Pinpoint the cell where the given text exists, returning its [X, Y] midpoint coordinate. 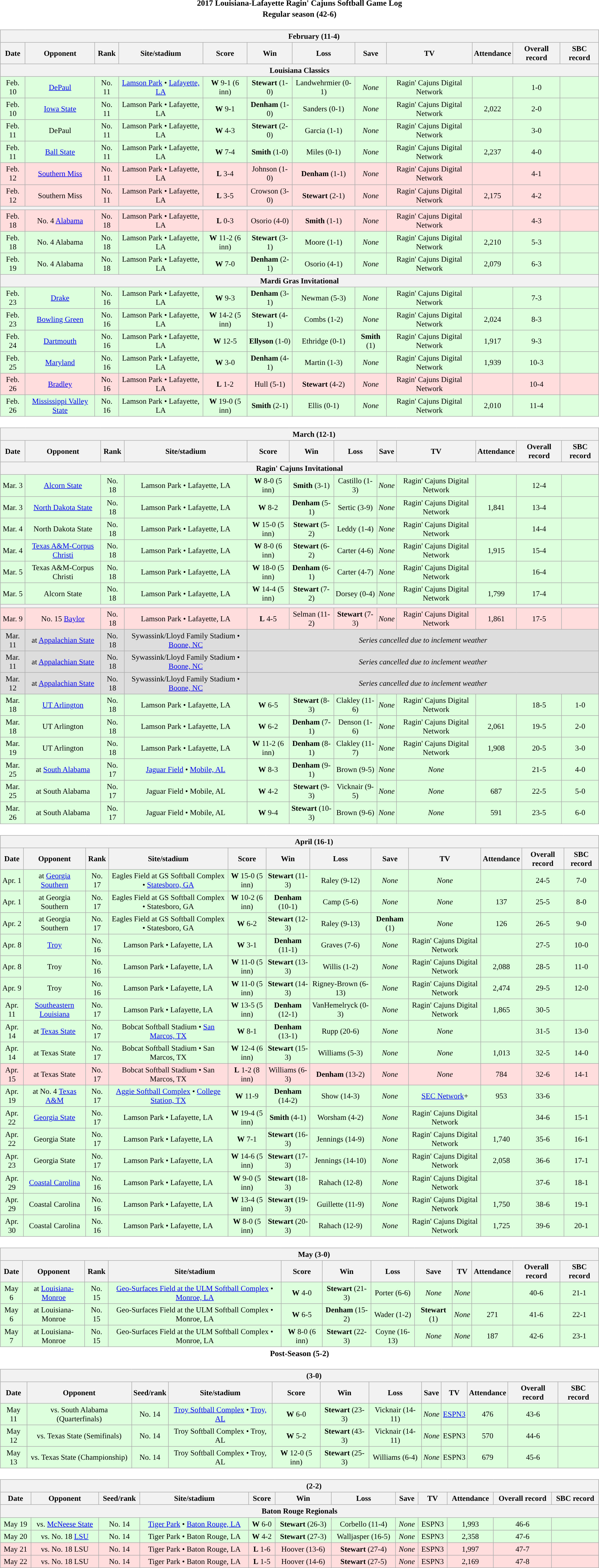
Stewart (7-3) [355, 619]
1,841 [496, 507]
Hull (5-1) [270, 384]
Denham (2-1) [270, 263]
14-4 [539, 529]
34-6 [543, 1118]
4-2 [536, 195]
Denham (11-1) [288, 945]
Iowa State [60, 109]
W 9-3 [225, 298]
Stewart (21-3) [347, 1293]
No. 15 Baylor [63, 619]
March (12-1) [299, 434]
22-1 [579, 1315]
Stewart (19-3) [288, 1204]
W 12-5 [225, 341]
Denham (13-2) [340, 1075]
Stewart (17-3) [288, 1161]
15-4 [539, 550]
12-4 [539, 485]
Hoover (13-6) [304, 1549]
Stewart (20-3) [288, 1226]
Smith (1-1) [324, 221]
W 14-6 (5 inn) [247, 1161]
Denham (15-2) [347, 1315]
L 0-3 [225, 221]
W 12-0 (5 inn) [296, 1458]
47-7 [522, 1549]
Mar. 19 [13, 748]
Denham (10-1) [288, 902]
23-5 [539, 813]
953 [501, 1096]
14-1 [582, 1075]
W 5-2 [296, 1436]
Stewart (26-3) [304, 1524]
687 [496, 791]
VanHemelryck (0-3) [340, 1010]
22-5 [539, 791]
Louisiana Classics [299, 70]
30-5 [543, 1010]
Guillette (11-9) [340, 1204]
Coyne (16-13) [392, 1336]
Crowson (3-0) [270, 195]
25-5 [543, 902]
38-6 [543, 1204]
1,915 [496, 550]
W 19-0 (5 inn) [225, 406]
Apr. 9 [12, 988]
Denham (1-1) [324, 174]
Selman (11-2) [312, 619]
137 [501, 902]
Willis (1-2) [340, 966]
5-0 [580, 791]
(3-0) [299, 1376]
18-5 [539, 705]
Ragin' Cajuns Invitational [299, 469]
2,474 [501, 988]
Maryland [60, 362]
1,865 [501, 1010]
Stewart (18-3) [288, 1182]
Carter (4-7) [355, 572]
45-6 [533, 1458]
May (3-0) [299, 1254]
35-6 [543, 1139]
Rahach (12-8) [340, 1182]
8-0 [582, 902]
SEC Network+ [445, 1096]
W 19-4 (5 inn) [247, 1118]
11-0 [582, 966]
May 21 [15, 1549]
43-6 [533, 1414]
vs. South Alabama (Quarterfinals) [79, 1414]
Smith (2-1) [270, 406]
W 8-1 [247, 1031]
1,861 [496, 619]
10-3 [536, 362]
W 14-4 (5 inn) [268, 594]
2,079 [492, 263]
vs. Texas State (Semifinals) [79, 1436]
W 13-5 (5 inn) [247, 1010]
7-3 [536, 298]
37-6 [543, 1182]
W 4-3 [225, 130]
Denham (3-1) [270, 298]
1,013 [501, 1053]
1,740 [501, 1139]
Stewart (9-3) [312, 791]
9-3 [536, 341]
Stewart (25-3) [345, 1458]
May 12 [13, 1436]
41-6 [536, 1315]
Rupp (20-6) [340, 1031]
13-4 [539, 507]
Denham (6-1) [312, 572]
Stewart (13-3) [288, 966]
W 13-4 (5 inn) [247, 1204]
Stewart (5-2) [312, 529]
Camp (5-6) [340, 902]
5-3 [536, 242]
L 1-6 [262, 1549]
Apr. 2 [12, 923]
Stewart (23-3) [345, 1414]
2,210 [492, 242]
W 4-0 [302, 1293]
17-4 [539, 594]
7-0 [582, 880]
at No. 4 Texas A&M [54, 1096]
4-1 [536, 174]
W 3-0 [225, 362]
Smith (3-1) [312, 485]
W 3-1 [247, 945]
Hoover (14-6) [304, 1561]
Bradley [60, 384]
2,088 [501, 966]
Stewart (2-1) [324, 195]
Stewart (43-3) [345, 1436]
Newman (5-3) [324, 298]
18-1 [582, 1182]
W 14-2 (5 inn) [225, 319]
Moore (1-1) [324, 242]
Apr. 15 [12, 1075]
Ethridge (0-1) [324, 341]
44-6 [533, 1436]
Smith (1) [370, 341]
476 [488, 1414]
Denham (1-0) [270, 109]
May 20 [15, 1536]
32-5 [543, 1053]
W 8-3 [268, 770]
W 9-1 [225, 109]
1,993 [470, 1524]
Stewart (27-3) [304, 1536]
12-0 [582, 988]
1,939 [492, 362]
2,169 [470, 1561]
Denham (14-2) [288, 1096]
16-4 [539, 572]
Stewart (27-5) [363, 1561]
679 [488, 1458]
126 [501, 923]
Ball State [60, 152]
Mardi Gras Invitational [299, 281]
L 1-2 [225, 384]
Smith (4-1) [288, 1118]
Williams (6-4) [395, 1458]
271 [492, 1315]
6-3 [536, 263]
Mar. 12 [13, 683]
Southeastern Louisiana [54, 1010]
Feb. 25 [13, 362]
W 18-0 (5 inn) [268, 572]
Stewart (10-3) [312, 813]
46-6 [522, 1524]
40-6 [536, 1293]
16-1 [582, 1139]
Worsham (4-2) [340, 1118]
2,010 [492, 406]
Stewart (11-3) [288, 880]
Denham (1) [390, 923]
Rahach (12-9) [340, 1226]
Apr. 30 [12, 1226]
14-0 [582, 1053]
Stewart (3-1) [270, 242]
Carter (4-6) [355, 550]
Stewart (16-3) [288, 1139]
2,058 [501, 1161]
L 1-2 (8 inn) [247, 1075]
Leddy (1-4) [355, 529]
May 19 [15, 1524]
Williams (6-3) [288, 1075]
W 10-2 (6 inn) [247, 902]
Denham (8-1) [312, 748]
33-6 [543, 1096]
Feb. 24 [13, 341]
2,358 [470, 1536]
Stewart (1-0) [270, 88]
Williams (5-3) [340, 1053]
Brown (9-6) [355, 813]
1,750 [501, 1204]
Graves (7-6) [340, 945]
11-4 [536, 406]
W 8-2 [268, 507]
(2-2) [299, 1486]
Osorio (4-0) [270, 221]
31-5 [543, 1031]
Stewart (27-4) [363, 1549]
Denson (1-6) [355, 727]
24-5 [543, 880]
Denham (5-1) [312, 507]
vs. McNeese State [65, 1524]
1,917 [492, 341]
Landwehrmier (0-1) [324, 88]
Clakley (11-6) [355, 705]
9-0 [582, 923]
W 9-1 (6 inn) [225, 88]
February (11-4) [299, 36]
10-0 [582, 945]
187 [492, 1336]
Stewart (4-2) [324, 384]
10-4 [536, 384]
Dorsey (0-4) [355, 594]
Walljasper (16-5) [363, 1536]
W 9-4 [268, 813]
39-6 [543, 1226]
Smith (1-0) [270, 152]
Miles (0-1) [324, 152]
Johnson (1-0) [270, 174]
Feb. 19 [13, 263]
Vicknair (9-5) [355, 791]
Denham (7-1) [312, 727]
36-6 [543, 1161]
2,237 [492, 152]
Mississippi Valley State [60, 406]
Raley (9-12) [340, 880]
19-1 [582, 1204]
Martin (1-3) [324, 362]
8-3 [536, 319]
Sertic (3-9) [355, 507]
April (16-1) [299, 841]
47-8 [522, 1561]
W 7-0 [225, 263]
Sanders (0-1) [324, 109]
W 11-9 [247, 1096]
May 11 [13, 1414]
47-6 [522, 1536]
28-5 [543, 966]
Baton Rouge Regionals [299, 1511]
Mar. 9 [13, 619]
20-5 [539, 748]
32-6 [543, 1075]
Apr. 23 [12, 1161]
Stewart (2-0) [270, 130]
13-0 [582, 1031]
2,175 [492, 195]
1,997 [470, 1549]
Aggie Softball Complex • College Station, TX [168, 1096]
Bowling Green [60, 319]
W 7-1 [247, 1139]
May 22 [15, 1561]
W 12-4 (6 inn) [247, 1053]
Osorio (4-1) [324, 263]
Dartmouth [60, 341]
784 [501, 1075]
2,024 [492, 319]
1,908 [496, 748]
Porter (6-6) [392, 1293]
23-1 [579, 1336]
Ellyson (1-0) [270, 341]
Garcia (1-1) [324, 130]
vs. Texas State (Championship) [79, 1458]
2,022 [492, 109]
42-6 [536, 1336]
21-1 [579, 1293]
Mar. 26 [13, 813]
Combs (1-2) [324, 319]
26-5 [543, 923]
Apr. 11 [12, 1010]
Stewart (7-2) [312, 594]
570 [488, 1436]
Denham (13-1) [288, 1031]
L 3-4 [225, 174]
4-3 [536, 221]
Brown (9-5) [355, 770]
Jennings (14-9) [340, 1139]
17-1 [582, 1161]
Stewart (22-3) [347, 1336]
L 3-5 [225, 195]
Stewart (6-2) [312, 550]
Denham (9-1) [312, 770]
Corbello (11-4) [363, 1524]
W 7-4 [225, 152]
Ellis (0-1) [324, 406]
Apr. 19 [12, 1096]
Stewart (12-3) [288, 923]
591 [496, 813]
W 9-0 (5 inn) [247, 1182]
21-5 [539, 770]
29-5 [543, 988]
1,725 [501, 1226]
19-5 [539, 727]
Stewart (1) [433, 1315]
17-5 [539, 619]
Stewart (14-3) [288, 988]
Jennings (14-10) [340, 1161]
L 4-5 [268, 619]
May 7 [11, 1336]
L 1-5 [262, 1561]
May 13 [13, 1458]
Wader (1-2) [392, 1315]
Stewart (4-1) [270, 319]
Clakley (11-7) [355, 748]
Castillo (1-3) [355, 485]
Denham (4-1) [270, 362]
6-0 [580, 813]
Raley (9-13) [340, 923]
15-1 [582, 1118]
Drake [60, 298]
2,061 [496, 727]
Stewart (8-3) [312, 705]
1,799 [496, 594]
27-5 [543, 945]
Rigney-Brown (6-13) [340, 988]
Stewart (15-3) [288, 1053]
Denham (12-1) [288, 1010]
20-1 [582, 1226]
Show (14-3) [340, 1096]
